Extract the [x, y] coordinate from the center of the cell holding the provided text.  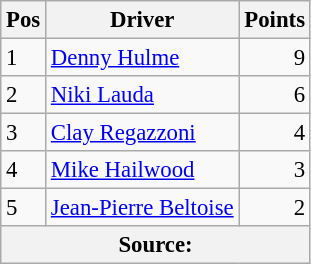
Mike Hailwood [142, 170]
Jean-Pierre Beltoise [142, 208]
6 [274, 95]
9 [274, 58]
5 [24, 208]
Niki Lauda [142, 95]
1 [24, 58]
Clay Regazzoni [142, 133]
Pos [24, 20]
Denny Hulme [142, 58]
Points [274, 20]
Source: [156, 245]
Driver [142, 20]
